Find where the given text appears and provide that cell's center as (X, Y) coordinate. 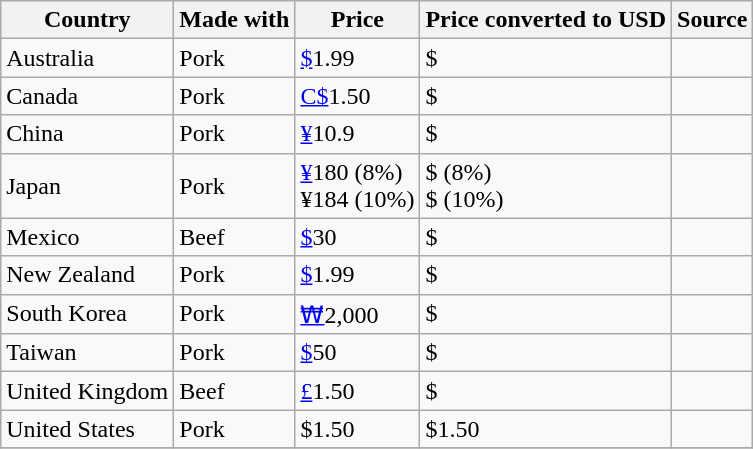
Mexico (88, 237)
Made with (234, 20)
$50 (358, 353)
United Kingdom (88, 391)
$30 (358, 237)
Canada (88, 96)
Country (88, 20)
$ (8%)$ (10%) (546, 186)
Japan (88, 186)
United States (88, 429)
South Korea (88, 314)
¥180 (8%)¥184 (10%) (358, 186)
£1.50 (358, 391)
¥10.9 (358, 134)
Price (358, 20)
China (88, 134)
New Zealand (88, 275)
C$1.50 (358, 96)
Price converted to USD (546, 20)
Australia (88, 58)
Source (712, 20)
Taiwan (88, 353)
₩2,000 (358, 314)
